Extract the (X, Y) coordinate from the center of the cell holding the provided text.  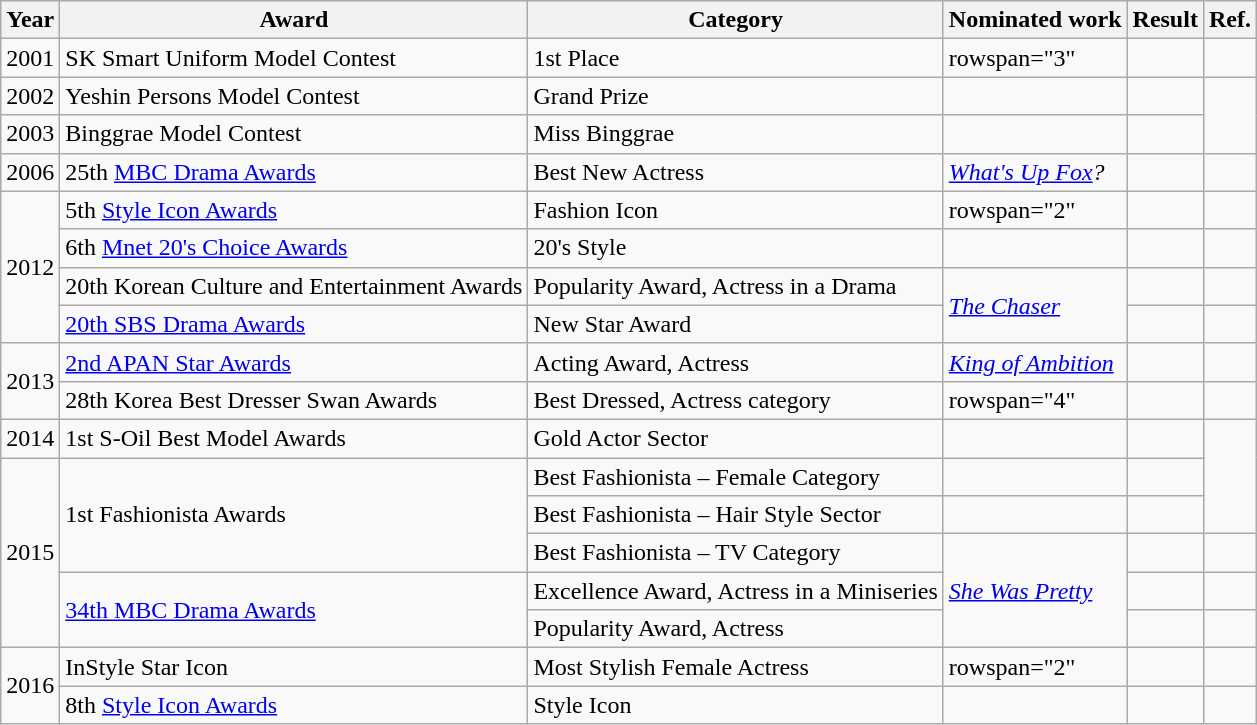
2nd APAN Star Awards (294, 362)
1st S-Oil Best Model Awards (294, 438)
InStyle Star Icon (294, 667)
2016 (30, 686)
34th MBC Drama Awards (294, 610)
6th Mnet 20's Choice Awards (294, 248)
Gold Actor Sector (736, 438)
2014 (30, 438)
Year (30, 20)
25th MBC Drama Awards (294, 172)
Miss Binggrae (736, 134)
Best New Actress (736, 172)
Excellence Award, Actress in a Miniseries (736, 591)
2013 (30, 381)
20th Korean Culture and Entertainment Awards (294, 286)
rowspan="3" (1035, 58)
New Star Award (736, 324)
Fashion Icon (736, 210)
She Was Pretty (1035, 591)
Best Fashionista – Hair Style Sector (736, 515)
Yeshin Persons Model Contest (294, 96)
Best Fashionista – TV Category (736, 553)
What's Up Fox? (1035, 172)
Most Stylish Female Actress (736, 667)
Style Icon (736, 705)
Binggrae Model Contest (294, 134)
2003 (30, 134)
Ref. (1230, 20)
2006 (30, 172)
2002 (30, 96)
Result (1165, 20)
rowspan="4" (1035, 400)
8th Style Icon Awards (294, 705)
Grand Prize (736, 96)
SK Smart Uniform Model Contest (294, 58)
20's Style (736, 248)
1st Place (736, 58)
20th SBS Drama Awards (294, 324)
2001 (30, 58)
The Chaser (1035, 305)
5th Style Icon Awards (294, 210)
Acting Award, Actress (736, 362)
King of Ambition (1035, 362)
Award (294, 20)
2015 (30, 553)
Popularity Award, Actress (736, 629)
1st Fashionista Awards (294, 515)
Popularity Award, Actress in a Drama (736, 286)
Best Dressed, Actress category (736, 400)
Nominated work (1035, 20)
Best Fashionista – Female Category (736, 477)
2012 (30, 267)
28th Korea Best Dresser Swan Awards (294, 400)
Category (736, 20)
